From the cell containing the given text, extract its center point as [x, y] coordinate. 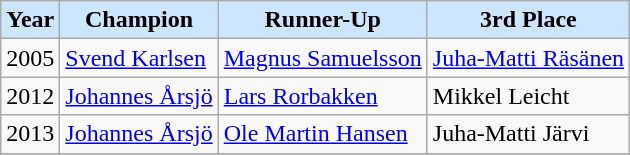
2012 [30, 96]
Svend Karlsen [139, 58]
Mikkel Leicht [528, 96]
Juha-Matti Räsänen [528, 58]
Ole Martin Hansen [322, 134]
Juha-Matti Järvi [528, 134]
Year [30, 20]
2005 [30, 58]
Runner-Up [322, 20]
Champion [139, 20]
3rd Place [528, 20]
Magnus Samuelsson [322, 58]
Lars Rorbakken [322, 96]
2013 [30, 134]
